Determine the [X, Y] coordinate at the center of the cell enclosing the given text.  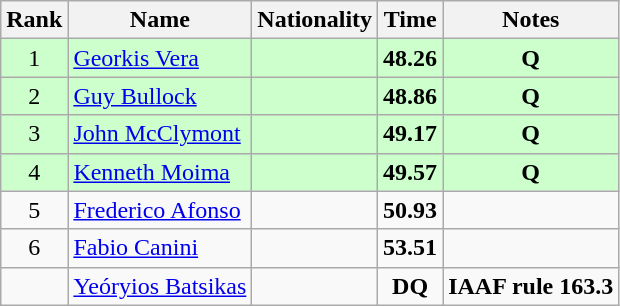
Frederico Afonso [160, 210]
Guy Bullock [160, 96]
49.57 [410, 172]
Notes [531, 20]
John McClymont [160, 134]
Kenneth Moima [160, 172]
Nationality [315, 20]
4 [34, 172]
5 [34, 210]
53.51 [410, 248]
49.17 [410, 134]
Fabio Canini [160, 248]
50.93 [410, 210]
48.86 [410, 96]
48.26 [410, 58]
3 [34, 134]
Yeóryios Batsikas [160, 286]
Georkis Vera [160, 58]
1 [34, 58]
6 [34, 248]
2 [34, 96]
Name [160, 20]
Rank [34, 20]
Time [410, 20]
DQ [410, 286]
IAAF rule 163.3 [531, 286]
